Locate the cell with the specified text and output its (x, y) center coordinate. 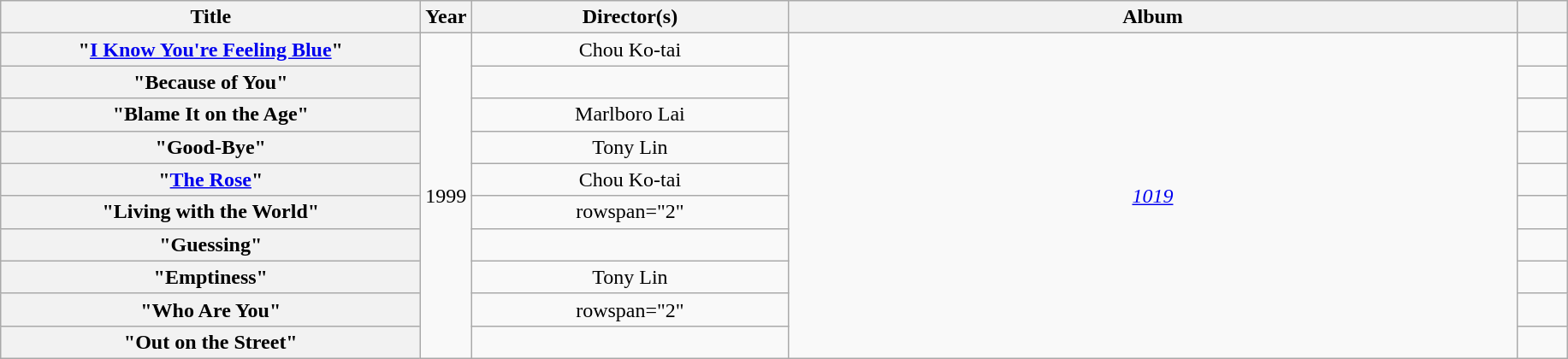
Title (210, 17)
"Emptiness" (210, 277)
"Blame It on the Age" (210, 115)
Year (447, 17)
Marlboro Lai (630, 115)
1999 (447, 197)
"I Know You're Feeling Blue" (210, 50)
"Out on the Street" (210, 342)
1019 (1153, 197)
"Who Are You" (210, 309)
Director(s) (630, 17)
"Good-Bye" (210, 147)
Album (1153, 17)
"Because of You" (210, 82)
"Guessing" (210, 244)
"Living with the World" (210, 212)
"The Rose" (210, 179)
